From the cell containing the given text, extract its center point as [X, Y] coordinate. 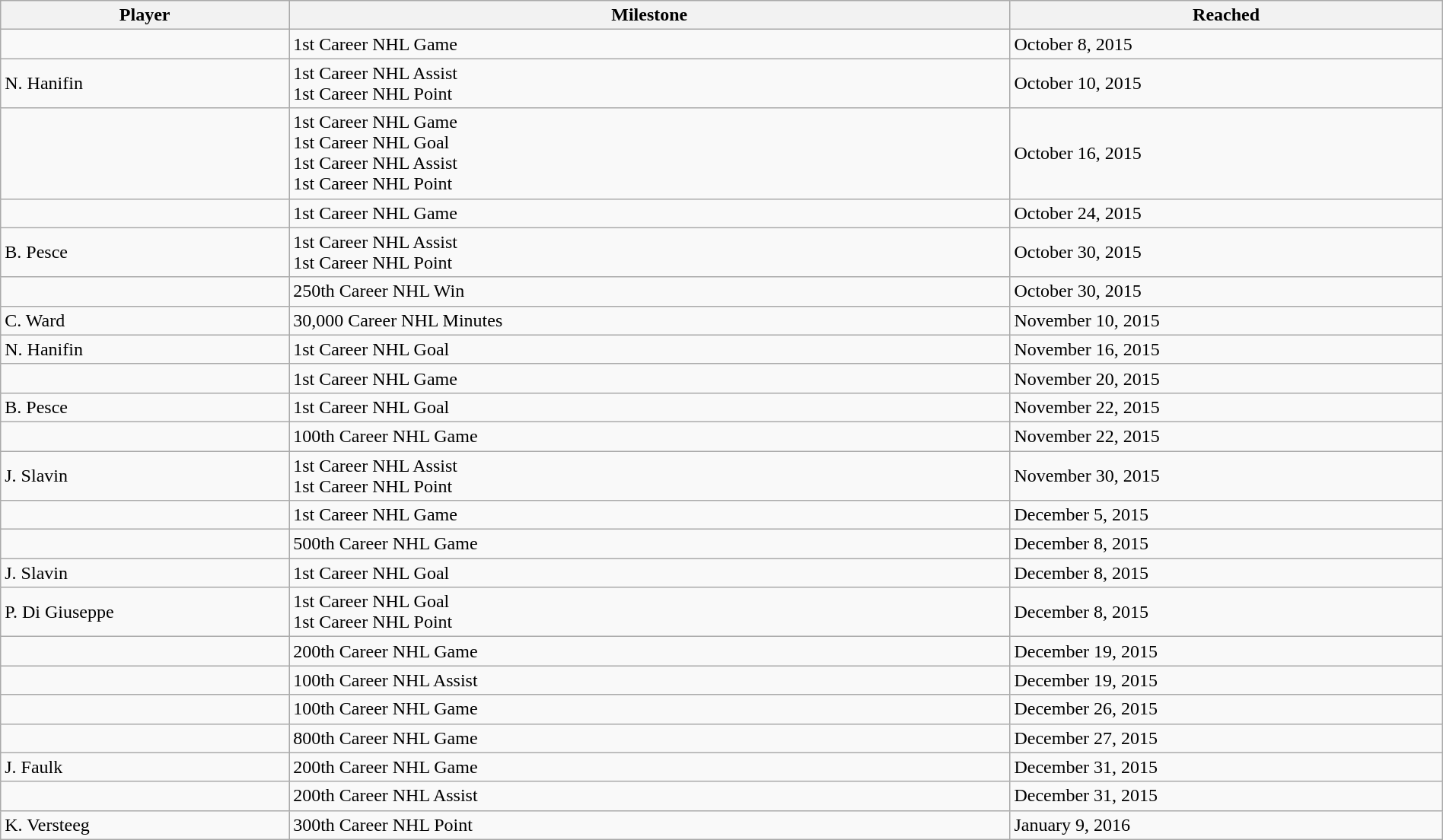
November 30, 2015 [1226, 475]
200th Career NHL Assist [650, 796]
January 9, 2016 [1226, 825]
100th Career NHL Assist [650, 680]
December 27, 2015 [1226, 738]
Milestone [650, 15]
250th Career NHL Win [650, 291]
Player [145, 15]
November 20, 2015 [1226, 378]
1st Career NHL Goal1st Career NHL Point [650, 612]
K. Versteeg [145, 825]
Reached [1226, 15]
300th Career NHL Point [650, 825]
J. Faulk [145, 767]
P. Di Giuseppe [145, 612]
October 24, 2015 [1226, 213]
500th Career NHL Game [650, 544]
C. Ward [145, 320]
30,000 Career NHL Minutes [650, 320]
October 10, 2015 [1226, 84]
1st Career NHL Game1st Career NHL Goal1st Career NHL Assist1st Career NHL Point [650, 154]
November 16, 2015 [1226, 349]
November 10, 2015 [1226, 320]
October 16, 2015 [1226, 154]
October 8, 2015 [1226, 44]
December 26, 2015 [1226, 709]
800th Career NHL Game [650, 738]
December 5, 2015 [1226, 515]
